Determine the (X, Y) coordinate at the center of the cell enclosing the given text.  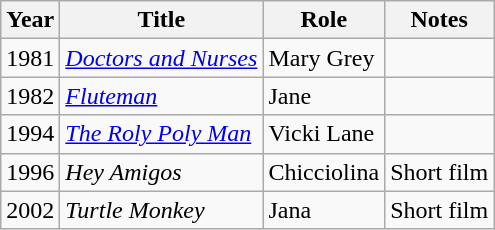
1996 (30, 172)
Year (30, 20)
Turtle Monkey (162, 210)
1982 (30, 96)
Chicciolina (324, 172)
1981 (30, 58)
Hey Amigos (162, 172)
The Roly Poly Man (162, 134)
Title (162, 20)
2002 (30, 210)
Doctors and Nurses (162, 58)
Vicki Lane (324, 134)
Notes (440, 20)
Jane (324, 96)
Jana (324, 210)
Mary Grey (324, 58)
1994 (30, 134)
Fluteman (162, 96)
Role (324, 20)
